Pinpoint the cell where the given text exists, returning its [X, Y] midpoint coordinate. 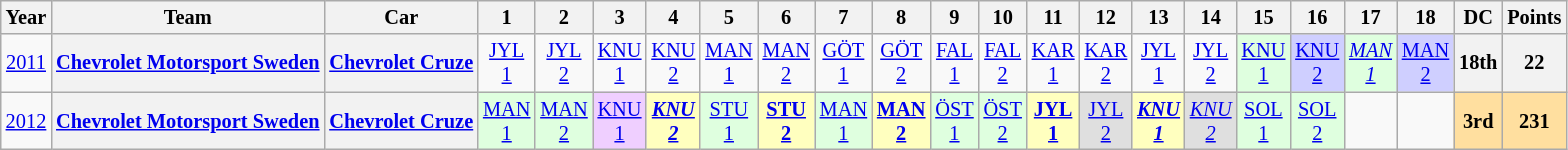
18th [1478, 63]
6 [786, 17]
17 [1370, 17]
SOL1 [1263, 121]
16 [1317, 17]
GÖT1 [844, 63]
231 [1534, 121]
12 [1106, 17]
FAL1 [954, 63]
STU2 [786, 121]
FAL2 [1003, 63]
14 [1211, 17]
DC [1478, 17]
Car [401, 17]
15 [1263, 17]
10 [1003, 17]
3 [620, 17]
2011 [26, 63]
KAR1 [1054, 63]
8 [901, 17]
ÖST2 [1003, 121]
5 [728, 17]
Year [26, 17]
GÖT2 [901, 63]
Points [1534, 17]
11 [1054, 17]
7 [844, 17]
2012 [26, 121]
13 [1158, 17]
18 [1426, 17]
SOL2 [1317, 121]
4 [673, 17]
9 [954, 17]
3rd [1478, 121]
2 [564, 17]
1 [506, 17]
ÖST1 [954, 121]
STU1 [728, 121]
Team [188, 17]
22 [1534, 63]
KAR2 [1106, 63]
